Determine the (x, y) coordinate at the center of the cell enclosing the given text.  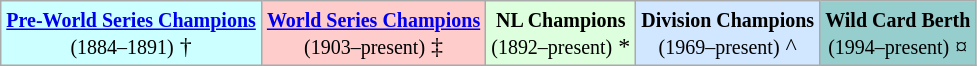
World Series Champions(1903–present) ‡ (373, 34)
Division Champions(1969–present) ^ (728, 34)
NL Champions(1892–present) * (561, 34)
Wild Card Berth(1994–present) ¤ (898, 34)
Pre-World Series Champions(1884–1891) † (132, 34)
